Determine the [X, Y] coordinate at the center of the cell enclosing the given text.  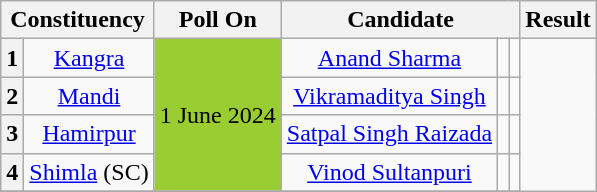
Vinod Sultanpuri [389, 172]
2 [12, 96]
Shimla (SC) [89, 172]
3 [12, 134]
1 June 2024 [218, 115]
Kangra [89, 58]
Result [558, 20]
Mandi [89, 96]
Poll On [218, 20]
4 [12, 172]
Vikramaditya Singh [389, 96]
Satpal Singh Raizada [389, 134]
Hamirpur [89, 134]
1 [12, 58]
Anand Sharma [389, 58]
Constituency [78, 20]
Candidate [400, 20]
